Return the [x, y] coordinate for the center point of the cell that contains the specified text.  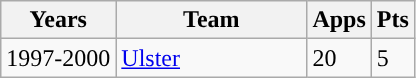
Years [58, 20]
Apps [339, 20]
20 [339, 58]
Pts [392, 20]
1997-2000 [58, 58]
Team [212, 20]
Ulster [212, 58]
5 [392, 58]
